Scan for the cell matching the given text and deliver its [X, Y] coordinate at center. 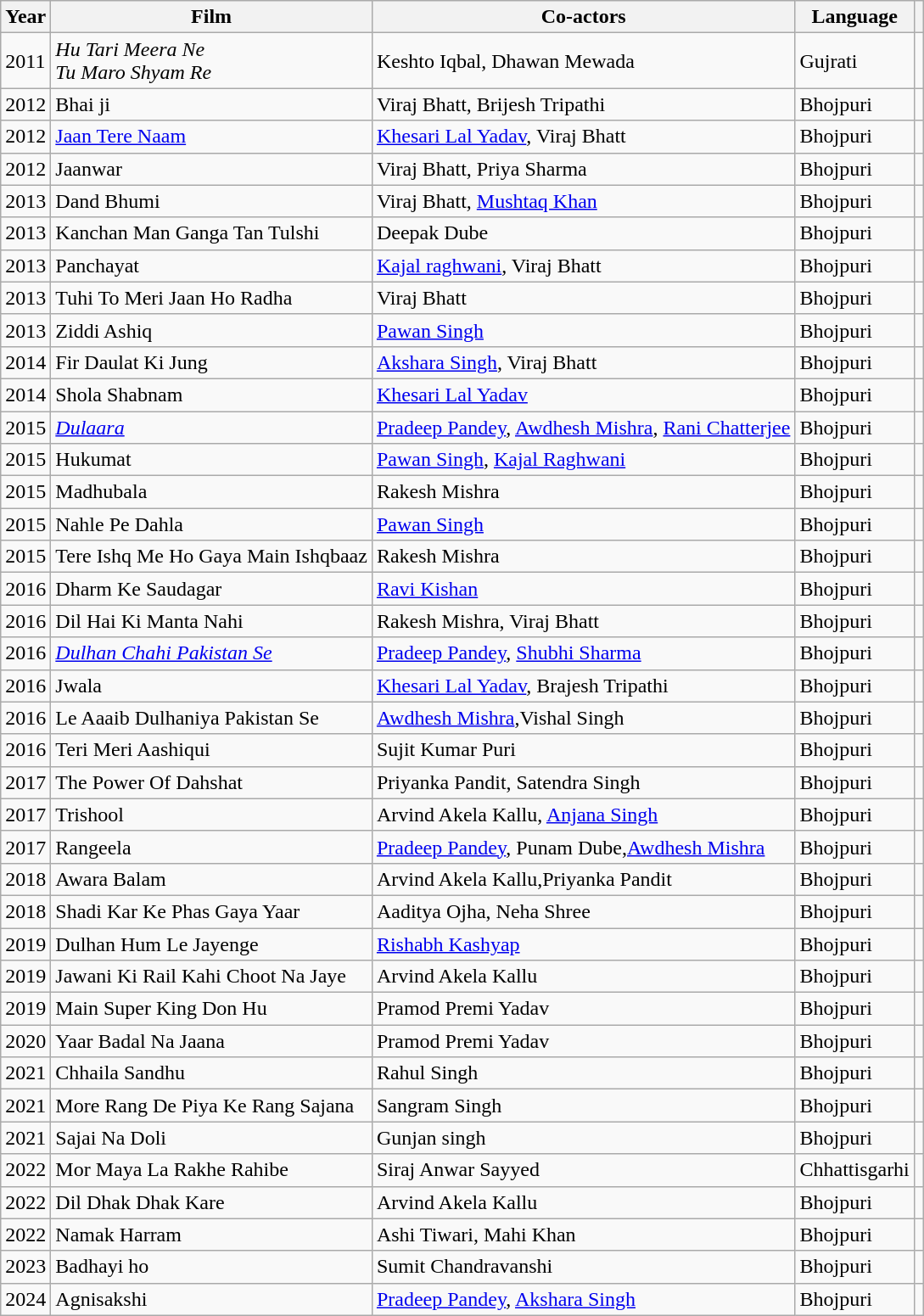
Khesari Lal Yadav [584, 395]
Viraj Bhatt [584, 298]
Hu Tari Meera NeTu Maro Shyam Re [212, 61]
Khesari Lal Yadav, Brajesh Tripathi [584, 686]
Le Aaaib Dulhaniya Pakistan Se [212, 718]
Co-actors [584, 17]
Dulhan Chahi Pakistan Se [212, 653]
Rakesh Mishra, Viraj Bhatt [584, 621]
Kajal raghwani, Viraj Bhatt [584, 266]
Sangram Singh [584, 1106]
Main Super King Don Hu [212, 1009]
Chhattisgarhi [854, 1170]
Jawani Ki Rail Kahi Choot Na Jaye [212, 977]
Jaan Tere Naam [212, 137]
The Power Of Dahshat [212, 782]
Panchayat [212, 266]
Gujrati [854, 61]
Year [25, 17]
Rahul Singh [584, 1073]
Film [212, 17]
Jwala [212, 686]
2024 [25, 1299]
Kanchan Man Ganga Tan Tulshi [212, 233]
Pradeep Pandey, Awdhesh Mishra, Rani Chatterjee [584, 427]
Gunjan singh [584, 1138]
Pawan Singh, Kajal Raghwani [584, 460]
Chhaila Sandhu [212, 1073]
Pradeep Pandey, Punam Dube,Awdhesh Mishra [584, 847]
Awara Balam [212, 879]
Sumit Chandravanshi [584, 1267]
Teri Meri Aashiqui [212, 750]
Shadi Kar Ke Phas Gaya Yaar [212, 911]
Bhai ji [212, 104]
Pradeep Pandey, Akshara Singh [584, 1299]
Fir Daulat Ki Jung [212, 362]
Keshto Iqbal, Dhawan Mewada [584, 61]
Khesari Lal Yadav, Viraj Bhatt [584, 137]
Sujit Kumar Puri [584, 750]
Ashi Tiwari, Mahi Khan [584, 1235]
Siraj Anwar Sayyed [584, 1170]
Shola Shabnam [212, 395]
Awdhesh Mishra,Vishal Singh [584, 718]
Rishabh Kashyap [584, 944]
Aaditya Ojha, Neha Shree [584, 911]
Yaar Badal Na Jaana [212, 1041]
Mor Maya La Rakhe Rahibe [212, 1170]
Dulhan Hum Le Jayenge [212, 944]
Sajai Na Doli [212, 1138]
Viraj Bhatt, Mushtaq Khan [584, 201]
Arvind Akela Kallu, Anjana Singh [584, 815]
Dharm Ke Saudagar [212, 589]
2023 [25, 1267]
Dil Hai Ki Manta Nahi [212, 621]
Madhubala [212, 492]
Language [854, 17]
Pradeep Pandey, Shubhi Sharma [584, 653]
Viraj Bhatt, Brijesh Tripathi [584, 104]
Namak Harram [212, 1235]
Nahle Pe Dahla [212, 524]
Viraj Bhatt, Priya Sharma [584, 169]
Rangeela [212, 847]
Tuhi To Meri Jaan Ho Radha [212, 298]
Hukumat [212, 460]
Dand Bhumi [212, 201]
Badhayi ho [212, 1267]
Tere Ishq Me Ho Gaya Main Ishqbaaz [212, 557]
Ravi Kishan [584, 589]
Akshara Singh, Viraj Bhatt [584, 362]
Trishool [212, 815]
Agnisakshi [212, 1299]
Deepak Dube [584, 233]
Ziddi Ashiq [212, 330]
Jaanwar [212, 169]
Dulaara [212, 427]
2020 [25, 1041]
More Rang De Piya Ke Rang Sajana [212, 1106]
Priyanka Pandit, Satendra Singh [584, 782]
2011 [25, 61]
Dil Dhak Dhak Kare [212, 1202]
Arvind Akela Kallu,Priyanka Pandit [584, 879]
